Detect which cell encompasses the target text, then output its [x, y] center coordinate. 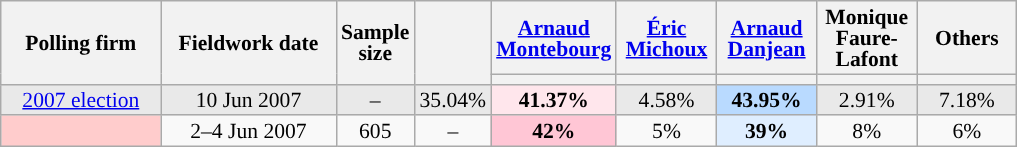
Arnaud Montebourg [554, 38]
5% [666, 132]
2007 election [81, 100]
Polling firm [81, 42]
Fieldwork date [248, 42]
6% [967, 132]
35.04% [452, 100]
43.95% [767, 100]
7.18% [967, 100]
Monique Faure-Lafont [867, 38]
2.91% [867, 100]
10 Jun 2007 [248, 100]
4.58% [666, 100]
39% [767, 132]
Arnaud Danjean [767, 38]
Others [967, 38]
42% [554, 132]
Samplesize [375, 42]
8% [867, 132]
Éric Michoux [666, 38]
605 [375, 132]
41.37% [554, 100]
2–4 Jun 2007 [248, 132]
